Capture the cell that displays the provided text and extract its [X, Y] central coordinate. 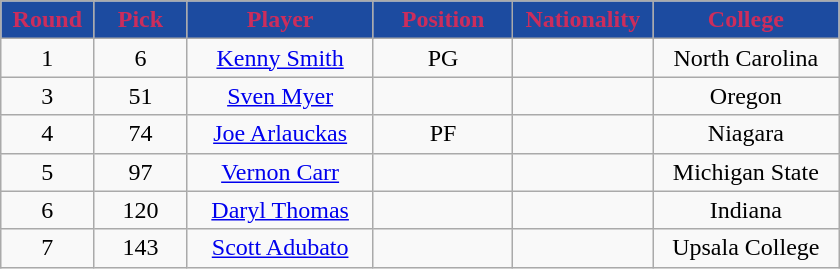
4 [48, 134]
143 [140, 248]
Oregon [746, 96]
Joe Arlauckas [280, 134]
Player [280, 20]
PG [443, 58]
Pick [140, 20]
Round [48, 20]
5 [48, 172]
Daryl Thomas [280, 210]
Indiana [746, 210]
Upsala College [746, 248]
Scott Adubato [280, 248]
North Carolina [746, 58]
74 [140, 134]
97 [140, 172]
Niagara [746, 134]
Nationality [583, 20]
120 [140, 210]
Sven Myer [280, 96]
Vernon Carr [280, 172]
51 [140, 96]
Kenny Smith [280, 58]
3 [48, 96]
Position [443, 20]
Michigan State [746, 172]
College [746, 20]
7 [48, 248]
1 [48, 58]
PF [443, 134]
